Extract the (X, Y) coordinate from the center of the cell holding the provided text.  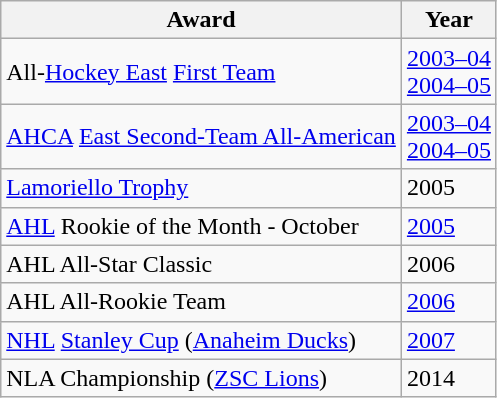
All-Hockey East First Team (202, 72)
AHL All-Star Classic (202, 264)
Award (202, 20)
NLA Championship (ZSC Lions) (202, 378)
AHL Rookie of the Month - October (202, 226)
NHL Stanley Cup (Anaheim Ducks) (202, 340)
Year (448, 20)
AHL All-Rookie Team (202, 302)
AHCA East Second-Team All-American (202, 136)
2007 (448, 340)
Lamoriello Trophy (202, 188)
2014 (448, 378)
